Pinpoint the cell where the given text exists, returning its [X, Y] midpoint coordinate. 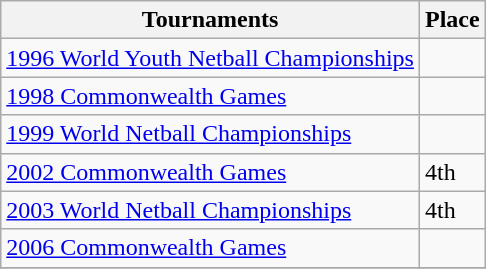
Tournaments [210, 20]
Place [452, 20]
2006 Commonwealth Games [210, 248]
2002 Commonwealth Games [210, 172]
1996 World Youth Netball Championships [210, 58]
2003 World Netball Championships [210, 210]
1999 World Netball Championships [210, 134]
1998 Commonwealth Games [210, 96]
